Capture the cell that displays the provided text and extract its (X, Y) central coordinate. 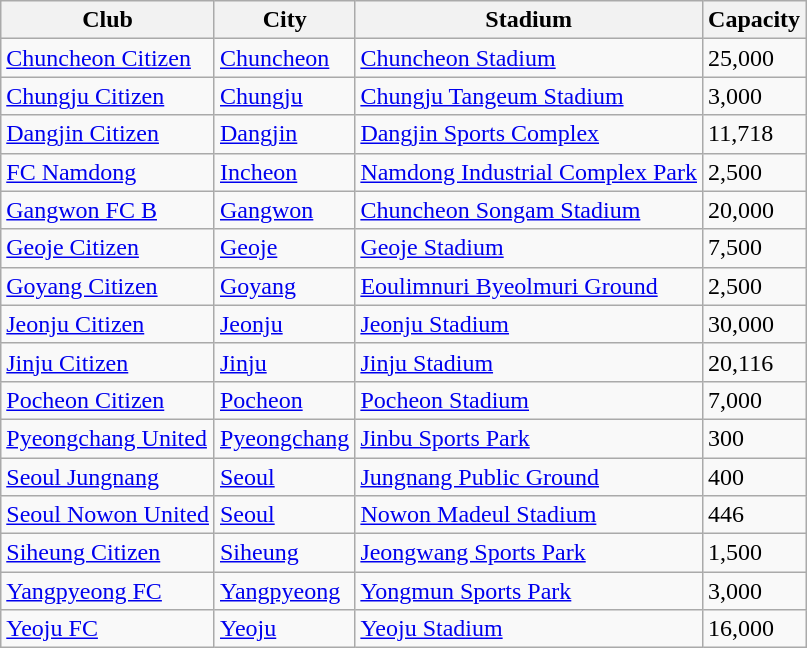
Yeoju FC (108, 629)
Stadium (529, 20)
Geoje Citizen (108, 248)
Jeonju Stadium (529, 324)
Yeoju Stadium (529, 629)
Jinju Citizen (108, 362)
7,500 (754, 248)
7,000 (754, 400)
Eoulimnuri Byeolmuri Ground (529, 286)
1,500 (754, 553)
Jinju Stadium (529, 362)
Dangjin Sports Complex (529, 134)
Pocheon Stadium (529, 400)
Chuncheon Songam Stadium (529, 210)
Chuncheon Stadium (529, 58)
Jinbu Sports Park (529, 438)
Geoje (284, 248)
Goyang Citizen (108, 286)
Yangpyeong FC (108, 591)
Gangwon (284, 210)
Yongmun Sports Park (529, 591)
Chungju (284, 96)
446 (754, 515)
300 (754, 438)
Jeongwang Sports Park (529, 553)
25,000 (754, 58)
Pocheon (284, 400)
16,000 (754, 629)
Yeoju (284, 629)
Jeonju Citizen (108, 324)
Seoul Nowon United (108, 515)
30,000 (754, 324)
Club (108, 20)
20,116 (754, 362)
Jungnang Public Ground (529, 477)
Yangpyeong (284, 591)
Pocheon Citizen (108, 400)
Siheung (284, 553)
Jeonju (284, 324)
Seoul Jungnang (108, 477)
11,718 (754, 134)
Chuncheon Citizen (108, 58)
Dangjin Citizen (108, 134)
Goyang (284, 286)
20,000 (754, 210)
Jinju (284, 362)
Chungju Tangeum Stadium (529, 96)
Pyeongchang (284, 438)
Chuncheon (284, 58)
Chungju Citizen (108, 96)
Gangwon FC B (108, 210)
FC Namdong (108, 172)
Capacity (754, 20)
Siheung Citizen (108, 553)
Namdong Industrial Complex Park (529, 172)
400 (754, 477)
Incheon (284, 172)
Dangjin (284, 134)
Geoje Stadium (529, 248)
Pyeongchang United (108, 438)
Nowon Madeul Stadium (529, 515)
City (284, 20)
